Extract the (X, Y) coordinate from the center of the cell holding the provided text.  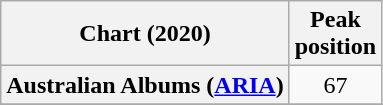
67 (335, 85)
Australian Albums (ARIA) (145, 85)
Chart (2020) (145, 34)
Peakposition (335, 34)
